Extract the [X, Y] coordinate from the center of the cell holding the provided text.  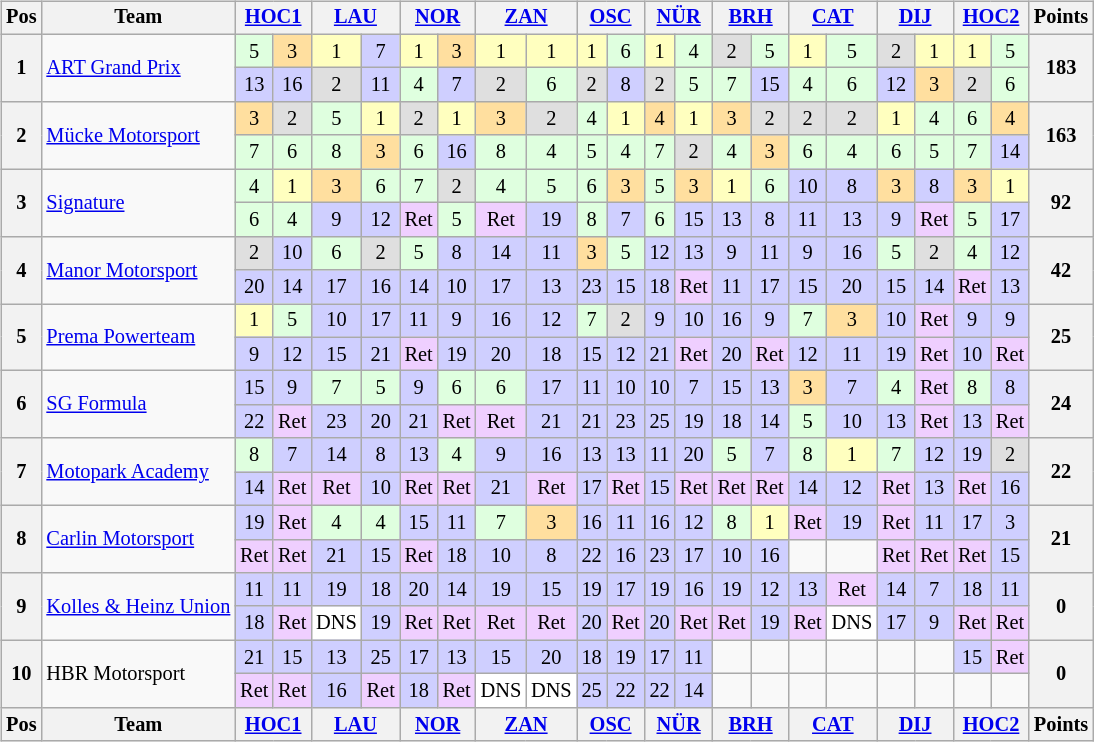
42 [1061, 270]
HBR Motorsport [138, 674]
24 [1061, 404]
92 [1061, 202]
163 [1061, 136]
Kolles & Heinz Union [138, 606]
Motopark Academy [138, 472]
Prema Powerteam [138, 338]
Mücke Motorsport [138, 136]
Signature [138, 202]
SG Formula [138, 404]
183 [1061, 68]
Carlin Motorsport [138, 538]
ART Grand Prix [138, 68]
Manor Motorsport [138, 270]
